Detect which cell encompasses the target text, then output its (X, Y) center coordinate. 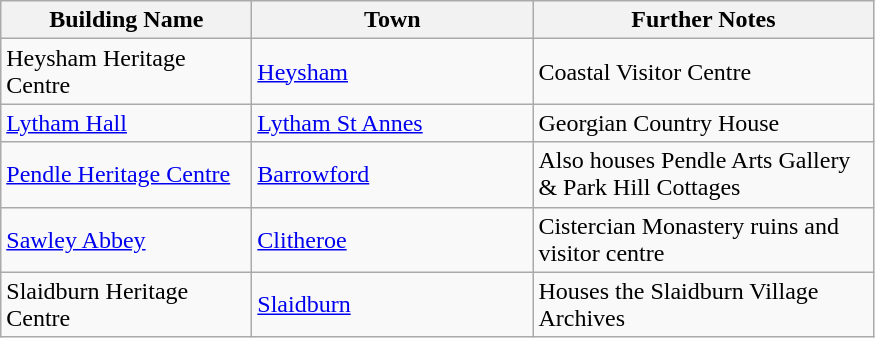
Houses the Slaidburn Village Archives (704, 304)
Pendle Heritage Centre (126, 174)
Barrowford (392, 174)
Also houses Pendle Arts Gallery & Park Hill Cottages (704, 174)
Cistercian Monastery ruins and visitor centre (704, 240)
Clitheroe (392, 240)
Sawley Abbey (126, 240)
Georgian Country House (704, 123)
Heysham (392, 72)
Building Name (126, 20)
Slaidburn (392, 304)
Further Notes (704, 20)
Town (392, 20)
Heysham Heritage Centre (126, 72)
Lytham St Annes (392, 123)
Coastal Visitor Centre (704, 72)
Slaidburn Heritage Centre (126, 304)
Lytham Hall (126, 123)
